For the text-containing cell, return its midpoint in (X, Y) coordinate format. 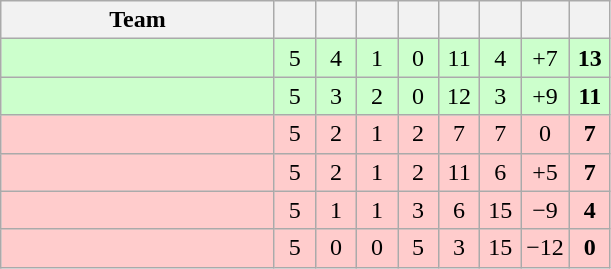
−12 (546, 248)
−9 (546, 210)
13 (590, 58)
+9 (546, 96)
+7 (546, 58)
+5 (546, 172)
12 (460, 96)
Team (138, 20)
